Output the (x, y) coordinate of the center of the cell containing the given text.  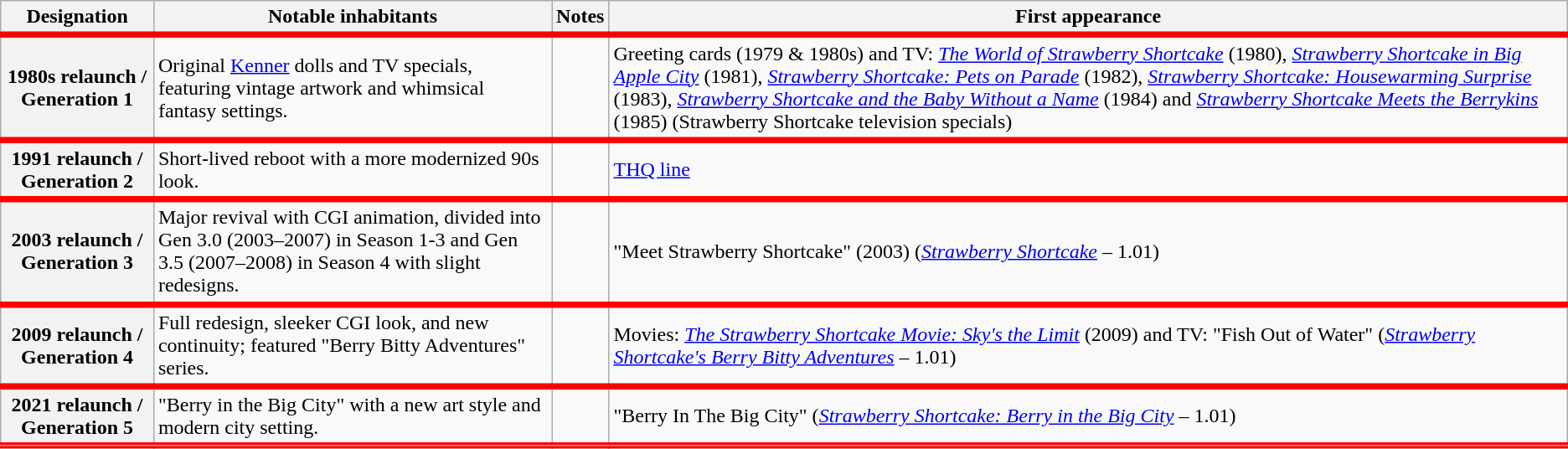
Major revival with CGI animation, divided into Gen 3.0 (2003–2007) in Season 1-3 and Gen 3.5 (2007–2008) in Season 4 with slight redesigns. (352, 251)
2009 relaunch / Generation 4 (77, 345)
"Berry in the Big City" with a new art style and modern city setting. (352, 415)
Notable inhabitants (352, 18)
Designation (77, 18)
THQ line (1088, 169)
"Berry In The Big City" (Strawberry Shortcake: Berry in the Big City – 1.01) (1088, 415)
"Meet Strawberry Shortcake" (2003) (Strawberry Shortcake – 1.01) (1088, 251)
Full redesign, sleeker CGI look, and new continuity; featured "Berry Bitty Adventures" series. (352, 345)
2021 relaunch / Generation 5 (77, 415)
2003 relaunch / Generation 3 (77, 251)
Original Kenner dolls and TV specials, featuring vintage artwork and whimsical fantasy settings. (352, 87)
1991 relaunch / Generation 2 (77, 169)
First appearance (1088, 18)
1980s relaunch / Generation 1 (77, 87)
Notes (580, 18)
Movies: The Strawberry Shortcake Movie: Sky's the Limit (2009) and TV: "Fish Out of Water" (Strawberry Shortcake's Berry Bitty Adventures – 1.01) (1088, 345)
Short-lived reboot with a more modernized 90s look. (352, 169)
